Search for the cell housing the specified text and yield its (x, y) center coordinate. 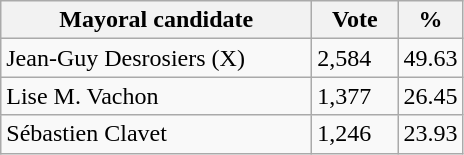
49.63 (430, 58)
26.45 (430, 96)
Lise M. Vachon (156, 96)
Jean-Guy Desrosiers (X) (156, 58)
1,377 (355, 96)
Mayoral candidate (156, 20)
1,246 (355, 134)
% (430, 20)
Vote (355, 20)
Sébastien Clavet (156, 134)
2,584 (355, 58)
23.93 (430, 134)
